Provide the (x, y) coordinate of the cell's center where the given text is located.  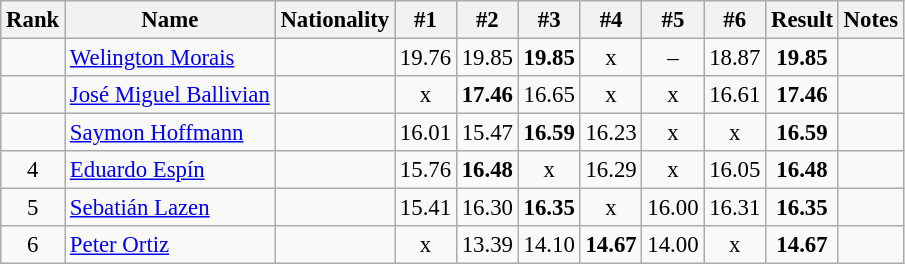
16.65 (549, 95)
5 (33, 208)
Name (170, 20)
Notes (870, 20)
16.29 (611, 170)
#2 (487, 20)
4 (33, 170)
16.01 (426, 133)
15.76 (426, 170)
Sebatián Lazen (170, 208)
Result (802, 20)
19.76 (426, 58)
#1 (426, 20)
16.00 (673, 208)
Peter Ortiz (170, 245)
#3 (549, 20)
Eduardo Espín (170, 170)
14.10 (549, 245)
#4 (611, 20)
6 (33, 245)
José Miguel Ballivian (170, 95)
16.05 (735, 170)
Saymon Hoffmann (170, 133)
15.47 (487, 133)
14.00 (673, 245)
Rank (33, 20)
#5 (673, 20)
16.30 (487, 208)
– (673, 58)
15.41 (426, 208)
Welington Morais (170, 58)
#6 (735, 20)
13.39 (487, 245)
16.23 (611, 133)
16.61 (735, 95)
18.87 (735, 58)
16.31 (735, 208)
Nationality (334, 20)
